Scan for the cell matching the given text and deliver its [x, y] coordinate at center. 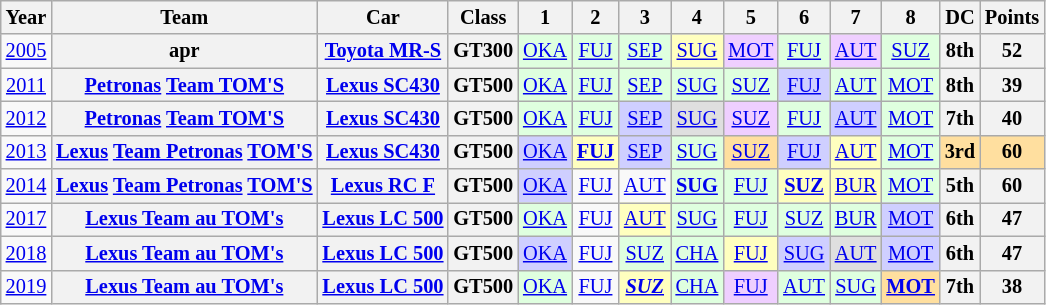
3 [645, 17]
GT300 [483, 51]
2019 [26, 287]
Car [382, 17]
2018 [26, 253]
DC [960, 17]
5th [960, 186]
2011 [26, 85]
5 [750, 17]
39 [1012, 85]
40 [1012, 118]
38 [1012, 287]
Class [483, 17]
3rd [960, 152]
Team [184, 17]
Lexus RC F [382, 186]
2005 [26, 51]
8 [910, 17]
6 [804, 17]
4 [698, 17]
2 [596, 17]
2017 [26, 219]
2012 [26, 118]
7 [856, 17]
52 [1012, 51]
1 [545, 17]
2014 [26, 186]
apr [184, 51]
Year [26, 17]
Toyota MR-S [382, 51]
Points [1012, 17]
2013 [26, 152]
